Output the (x, y) coordinate of the center of the cell containing the given text.  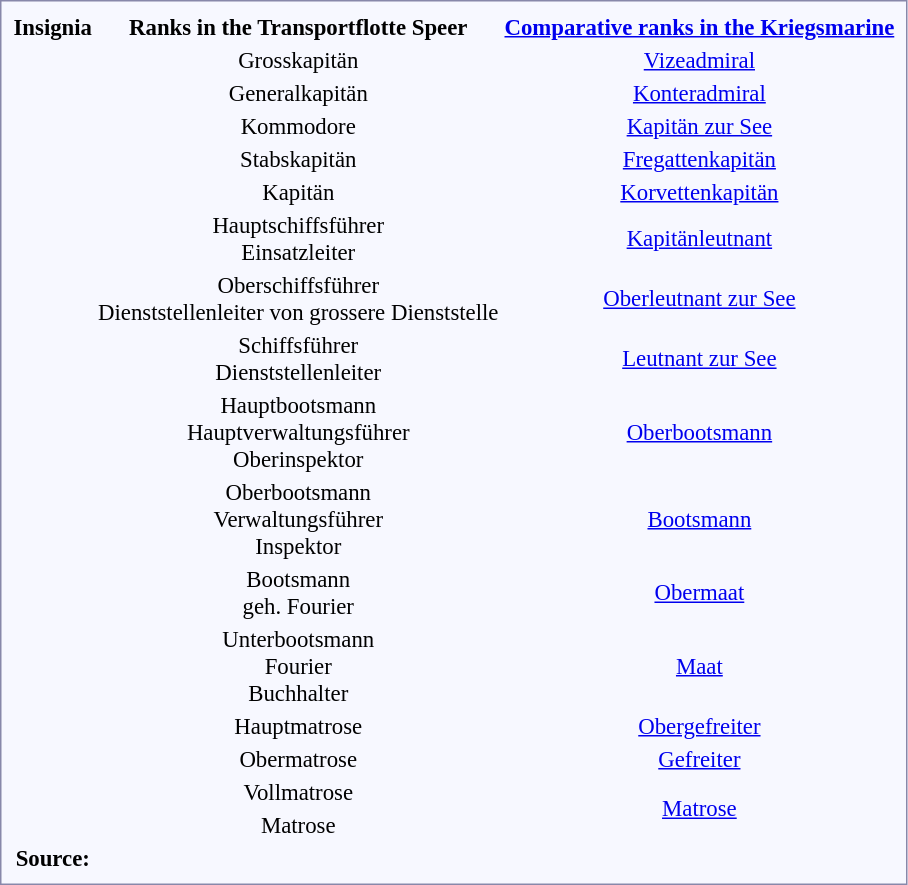
Kommodore (298, 126)
Kapitän zur See (700, 126)
Generalkapitän (298, 93)
Oberleutnant zur See (700, 298)
OberschiffsführerDienststellenleiter von grossere Dienststelle (298, 298)
Maat (700, 666)
Bootsmanngeh. Fourier (298, 592)
Comparative ranks in the Kriegsmarine (700, 27)
Oberbootsmann (700, 432)
Konteradmiral (700, 93)
Hauptmatrose (298, 726)
Bootsmann (700, 519)
Source: (53, 858)
UnterbootsmannFourierBuchhalter (298, 666)
Leutnant zur See (700, 358)
Vollmatrose (298, 792)
Vizeadmiral (700, 60)
Obergefreiter (700, 726)
Korvettenkapitän (700, 192)
Obermaat (700, 592)
Grosskapitän (298, 60)
Gefreiter (700, 759)
Ranks in the Transportflotte Speer (298, 27)
SchiffsführerDienststellenleiter (298, 358)
Insignia (53, 27)
Stabskapitän (298, 159)
HauptschiffsführerEinsatzleiter (298, 238)
Fregattenkapitän (700, 159)
Kapitän (298, 192)
OberbootsmannVerwaltungsführerInspektor (298, 519)
HauptbootsmannHauptverwaltungsführerOberinspektor (298, 432)
Obermatrose (298, 759)
Kapitänleutnant (700, 238)
